Locate the cell with the specified text and output its (x, y) center coordinate. 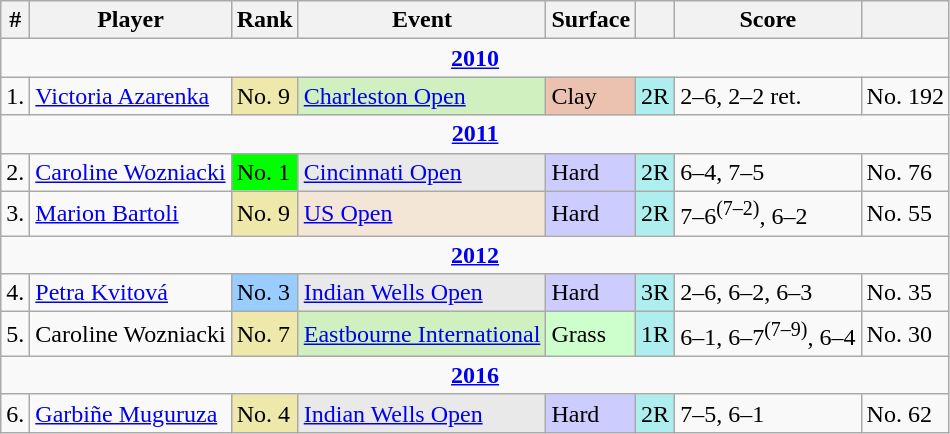
Event (422, 20)
Grass (591, 334)
Victoria Azarenka (130, 96)
# (16, 20)
7–6(7–2), 6–2 (768, 214)
No. 30 (905, 334)
4. (16, 293)
3. (16, 214)
No. 35 (905, 293)
No. 3 (264, 293)
2016 (476, 375)
No. 192 (905, 96)
Rank (264, 20)
6–1, 6–7(7–9), 6–4 (768, 334)
2–6, 6–2, 6–3 (768, 293)
No. 4 (264, 413)
6. (16, 413)
Petra Kvitová (130, 293)
6–4, 7–5 (768, 172)
Cincinnati Open (422, 172)
Eastbourne International (422, 334)
US Open (422, 214)
Clay (591, 96)
2011 (476, 134)
5. (16, 334)
1R (656, 334)
Charleston Open (422, 96)
2010 (476, 58)
Garbiñe Muguruza (130, 413)
2. (16, 172)
No. 1 (264, 172)
No. 55 (905, 214)
2012 (476, 255)
Score (768, 20)
No. 76 (905, 172)
3R (656, 293)
7–5, 6–1 (768, 413)
1. (16, 96)
Surface (591, 20)
Marion Bartoli (130, 214)
No. 7 (264, 334)
Player (130, 20)
2–6, 2–2 ret. (768, 96)
No. 62 (905, 413)
